Pinpoint the cell where the given text exists, returning its (x, y) midpoint coordinate. 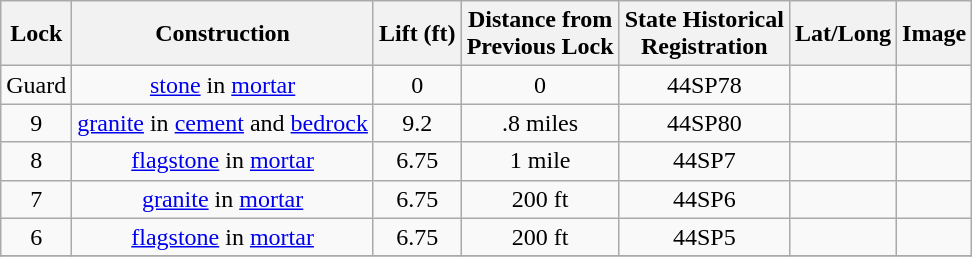
Lift (ft) (417, 34)
9.2 (417, 123)
granite in mortar (223, 199)
44SP6 (704, 199)
8 (36, 161)
44SP5 (704, 237)
1 mile (540, 161)
Distance fromPrevious Lock (540, 34)
Construction (223, 34)
44SP78 (704, 85)
.8 miles (540, 123)
State HistoricalRegistration (704, 34)
stone in mortar (223, 85)
9 (36, 123)
44SP7 (704, 161)
7 (36, 199)
Lat/Long (842, 34)
granite in cement and bedrock (223, 123)
Guard (36, 85)
6 (36, 237)
44SP80 (704, 123)
Image (934, 34)
Lock (36, 34)
